Pinpoint the cell where the given text exists, returning its (X, Y) midpoint coordinate. 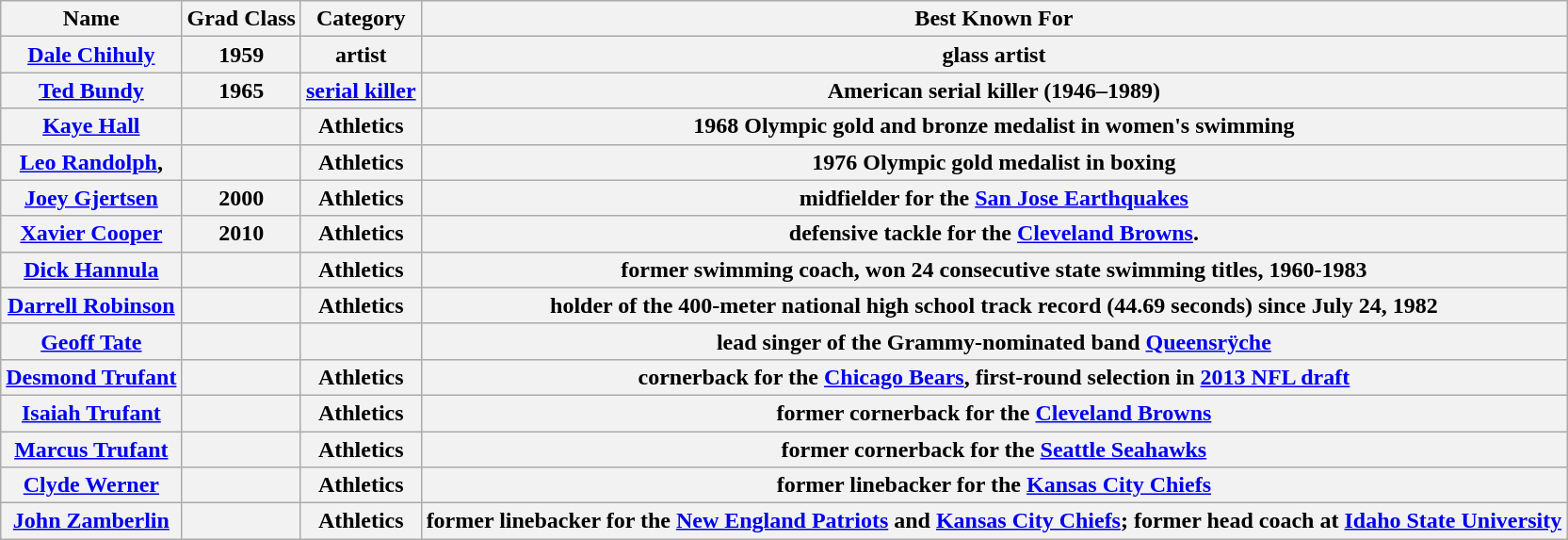
serial killer (361, 90)
Joey Gjertsen (91, 198)
1976 Olympic gold medalist in boxing (994, 162)
Ted Bundy (91, 90)
Isaiah Trufant (91, 413)
former linebacker for the New England Patriots and Kansas City Chiefs; former head coach at Idaho State University (994, 521)
Dick Hannula (91, 270)
2000 (241, 198)
Desmond Trufant (91, 377)
lead singer of the Grammy-nominated band Queensrÿche (994, 341)
Best Known For (994, 19)
Dale Chihuly (91, 55)
midfielder for the San Jose Earthquakes (994, 198)
cornerback for the Chicago Bears, first-round selection in 2013 NFL draft (994, 377)
Kaye Hall (91, 126)
2010 (241, 234)
former swimming coach, won 24 consecutive state swimming titles, 1960-1983 (994, 270)
Geoff Tate (91, 341)
holder of the 400-meter national high school track record (44.69 seconds) since July 24, 1982 (994, 305)
Leo Randolph, (91, 162)
1959 (241, 55)
Category (361, 19)
artist (361, 55)
former cornerback for the Cleveland Browns (994, 413)
Xavier Cooper (91, 234)
John Zamberlin (91, 521)
Name (91, 19)
American serial killer (1946–1989) (994, 90)
1965 (241, 90)
Clyde Werner (91, 485)
Marcus Trufant (91, 450)
Grad Class (241, 19)
former cornerback for the Seattle Seahawks (994, 450)
former linebacker for the Kansas City Chiefs (994, 485)
glass artist (994, 55)
defensive tackle for the Cleveland Browns. (994, 234)
1968 Olympic gold and bronze medalist in women's swimming (994, 126)
Darrell Robinson (91, 305)
